Extract the [x, y] coordinate from the center of the cell holding the provided text.  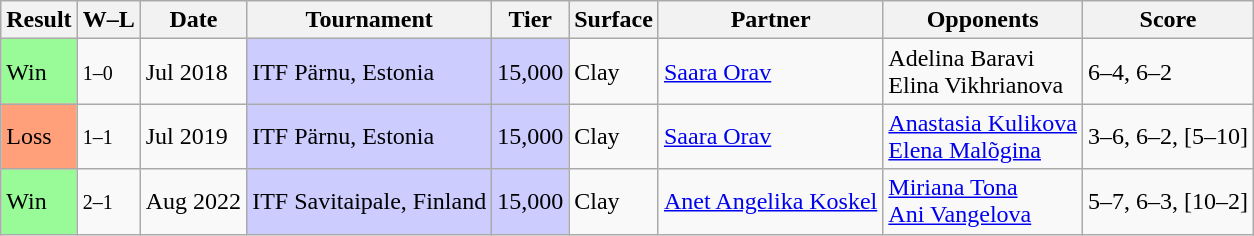
Partner [770, 20]
Tournament [370, 20]
Adelina Baravi Elina Vikhrianova [983, 72]
Result [39, 20]
Score [1168, 20]
Loss [39, 136]
Anastasia Kulikova Elena Malõgina [983, 136]
Aug 2022 [193, 202]
5–7, 6–3, [10–2] [1168, 202]
1–1 [108, 136]
Tier [530, 20]
6–4, 6–2 [1168, 72]
Miriana Tona Ani Vangelova [983, 202]
Opponents [983, 20]
Jul 2019 [193, 136]
Date [193, 20]
Anet Angelika Koskel [770, 202]
ITF Savitaipale, Finland [370, 202]
1–0 [108, 72]
2–1 [108, 202]
3–6, 6–2, [5–10] [1168, 136]
Surface [614, 20]
Jul 2018 [193, 72]
W–L [108, 20]
